Provide the [X, Y] coordinate of the cell's center where the given text is located.  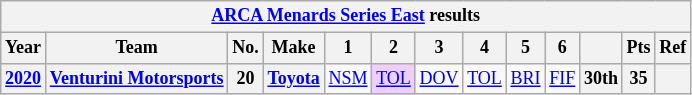
Toyota [294, 78]
5 [526, 48]
No. [246, 48]
2020 [24, 78]
Year [24, 48]
Ref [673, 48]
Pts [638, 48]
Make [294, 48]
BRI [526, 78]
35 [638, 78]
30th [602, 78]
Venturini Motorsports [136, 78]
ARCA Menards Series East results [346, 16]
FIF [562, 78]
3 [439, 48]
20 [246, 78]
Team [136, 48]
1 [348, 48]
4 [484, 48]
6 [562, 48]
NSM [348, 78]
2 [394, 48]
DOV [439, 78]
